Pinpoint the cell where the given text exists, returning its [x, y] midpoint coordinate. 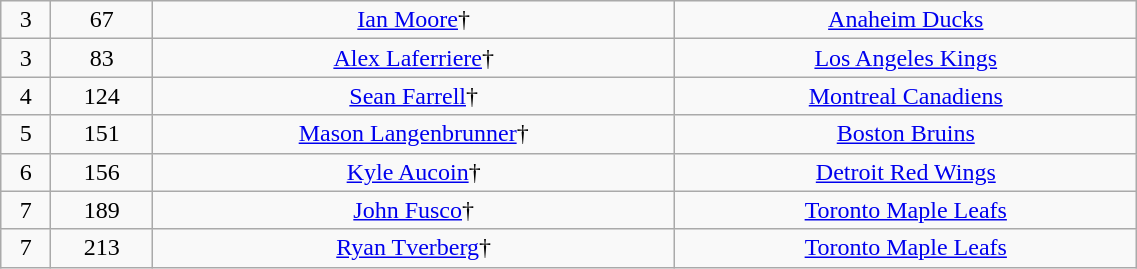
Montreal Canadiens [906, 96]
83 [102, 58]
Sean Farrell† [414, 96]
Anaheim Ducks [906, 20]
Mason Langenbrunner† [414, 134]
Ian Moore† [414, 20]
6 [26, 172]
213 [102, 248]
124 [102, 96]
Los Angeles Kings [906, 58]
151 [102, 134]
189 [102, 210]
4 [26, 96]
Ryan Tverberg† [414, 248]
Boston Bruins [906, 134]
Kyle Aucoin† [414, 172]
156 [102, 172]
Detroit Red Wings [906, 172]
Alex Laferriere† [414, 58]
John Fusco† [414, 210]
5 [26, 134]
67 [102, 20]
